Extract the (x, y) coordinate from the center of the cell holding the provided text.  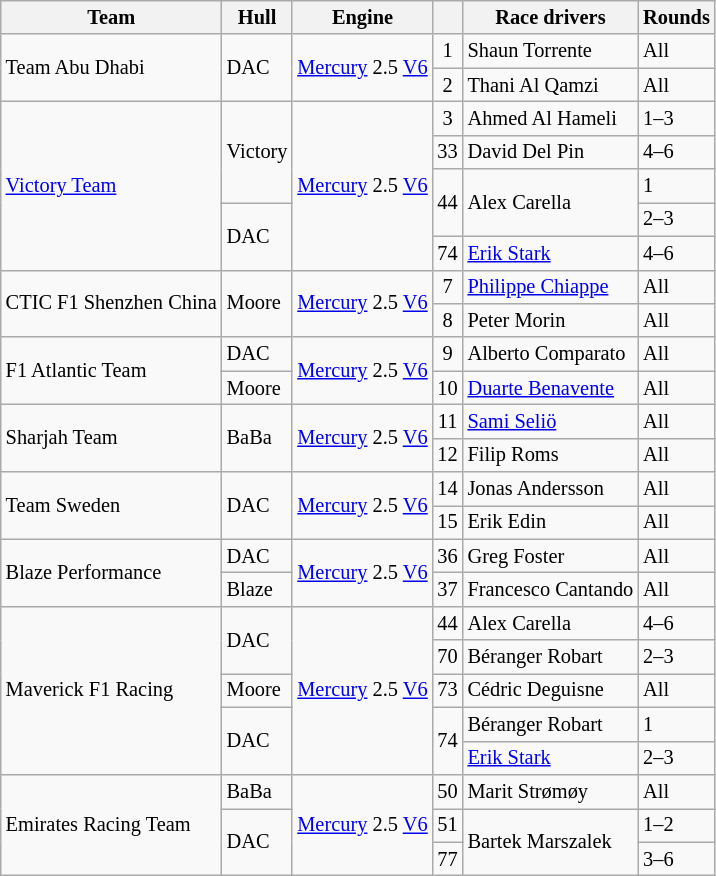
14 (448, 489)
Hull (258, 17)
Victory Team (112, 185)
Greg Foster (551, 556)
11 (448, 421)
F1 Atlantic Team (112, 370)
1–3 (676, 118)
Bartek Marszalek (551, 842)
50 (448, 791)
Engine (362, 17)
Maverick F1 Racing (112, 690)
2 (448, 85)
Erik Edin (551, 522)
Blaze (258, 589)
Alberto Comparato (551, 354)
10 (448, 388)
Sharjah Team (112, 438)
1–2 (676, 825)
Race drivers (551, 17)
73 (448, 690)
15 (448, 522)
51 (448, 825)
Team (112, 17)
Emirates Racing Team (112, 824)
Shaun Torrente (551, 51)
David Del Pin (551, 152)
37 (448, 589)
Filip Roms (551, 455)
3 (448, 118)
8 (448, 320)
Philippe Chiappe (551, 287)
Sami Seliö (551, 421)
9 (448, 354)
Jonas Andersson (551, 489)
Marit Strømøy (551, 791)
12 (448, 455)
Rounds (676, 17)
77 (448, 859)
Thani Al Qamzi (551, 85)
Ahmed Al Hameli (551, 118)
Victory (258, 152)
33 (448, 152)
3–6 (676, 859)
Cédric Deguisne (551, 690)
Team Sweden (112, 506)
Francesco Cantando (551, 589)
36 (448, 556)
Peter Morin (551, 320)
7 (448, 287)
Team Abu Dhabi (112, 68)
CTIC F1 Shenzhen China (112, 304)
70 (448, 657)
Duarte Benavente (551, 388)
Blaze Performance (112, 572)
